Output the (X, Y) coordinate of the center of the cell containing the given text.  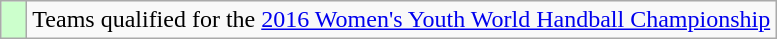
Teams qualified for the 2016 Women's Youth World Handball Championship (402, 20)
